Identify which cell holds the provided text, then report its [X, Y] central coordinate. 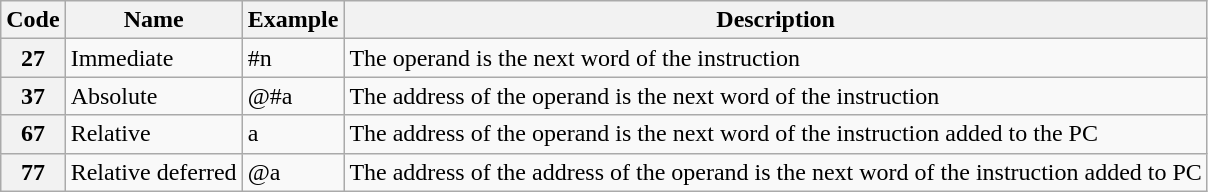
The address of the operand is the next word of the instruction added to the PC [776, 134]
The address of the operand is the next word of the instruction [776, 96]
@a [293, 172]
67 [33, 134]
77 [33, 172]
37 [33, 96]
@#a [293, 96]
The address of the address of the operand is the next word of the instruction added to PC [776, 172]
a [293, 134]
#n [293, 58]
Relative [154, 134]
Example [293, 20]
Immediate [154, 58]
Name [154, 20]
The operand is the next word of the instruction [776, 58]
Description [776, 20]
Absolute [154, 96]
Code [33, 20]
Relative deferred [154, 172]
27 [33, 58]
